Extract the (x, y) coordinate from the center of the cell holding the provided text.  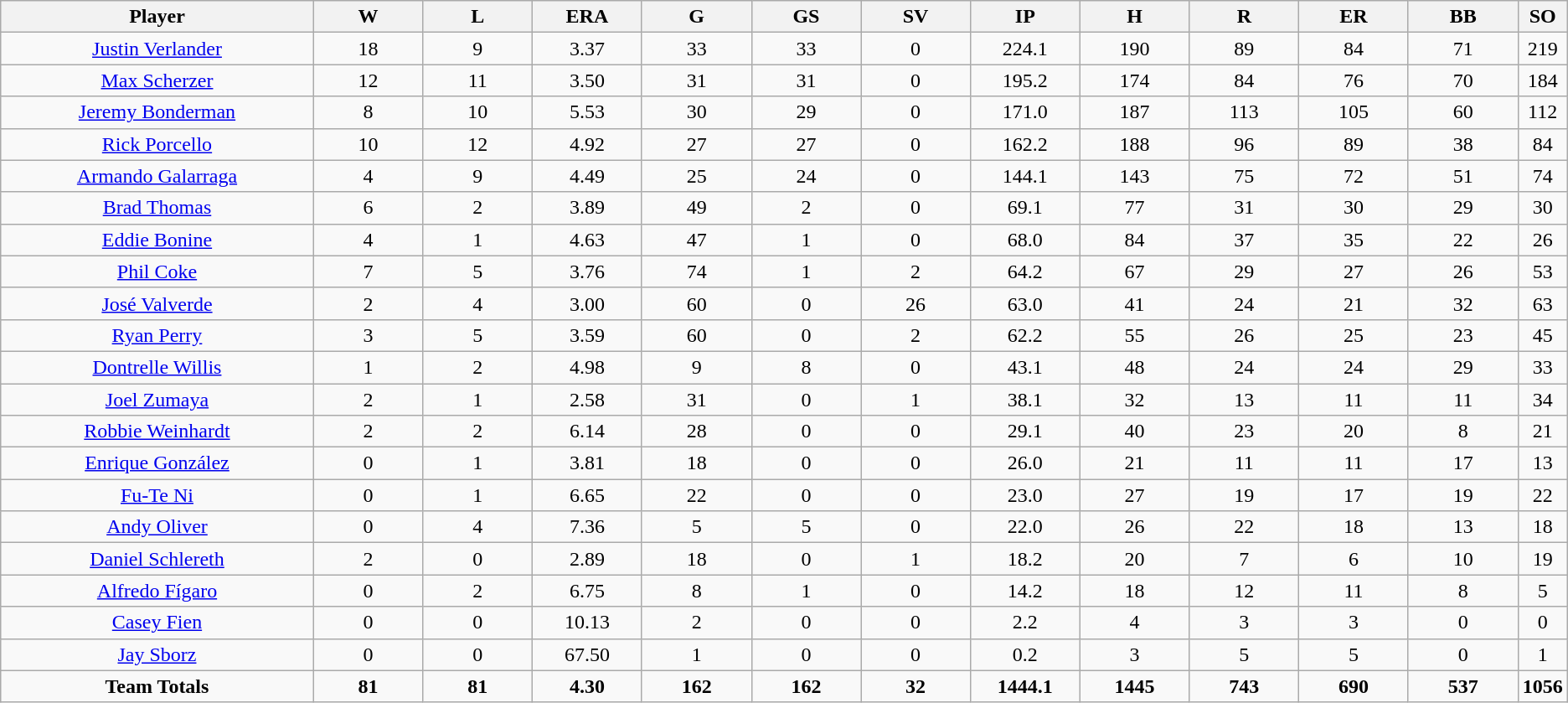
1444.1 (1025, 686)
4.49 (588, 176)
23.0 (1025, 495)
H (1134, 17)
SO (1543, 17)
Casey Fien (157, 623)
Robbie Weinhardt (157, 432)
35 (1354, 240)
0.2 (1025, 654)
48 (1134, 367)
3.81 (588, 463)
26.0 (1025, 463)
63 (1543, 303)
62.2 (1025, 335)
68.0 (1025, 240)
224.1 (1025, 49)
ERA (588, 17)
2.58 (588, 400)
105 (1354, 112)
6.75 (588, 591)
Daniel Schlereth (157, 559)
Team Totals (157, 686)
144.1 (1025, 176)
Ryan Perry (157, 335)
47 (697, 240)
171.0 (1025, 112)
Eddie Bonine (157, 240)
29.1 (1025, 432)
1056 (1543, 686)
Jay Sborz (157, 654)
195.2 (1025, 80)
37 (1245, 240)
Jeremy Bonderman (157, 112)
75 (1245, 176)
18.2 (1025, 559)
Justin Verlander (157, 49)
45 (1543, 335)
G (697, 17)
Rick Porcello (157, 144)
77 (1134, 208)
71 (1462, 49)
4.63 (588, 240)
3.59 (588, 335)
219 (1543, 49)
187 (1134, 112)
Armando Galarraga (157, 176)
537 (1462, 686)
188 (1134, 144)
43.1 (1025, 367)
174 (1134, 80)
3.76 (588, 271)
14.2 (1025, 591)
38 (1462, 144)
7.36 (588, 527)
113 (1245, 112)
6.65 (588, 495)
184 (1543, 80)
Fu-Te Ni (157, 495)
72 (1354, 176)
3.00 (588, 303)
53 (1543, 271)
6.14 (588, 432)
4.98 (588, 367)
28 (697, 432)
55 (1134, 335)
190 (1134, 49)
63.0 (1025, 303)
Joel Zumaya (157, 400)
ER (1354, 17)
40 (1134, 432)
143 (1134, 176)
Player (157, 17)
Max Scherzer (157, 80)
34 (1543, 400)
BB (1462, 17)
51 (1462, 176)
69.1 (1025, 208)
GS (806, 17)
R (1245, 17)
67.50 (588, 654)
4.30 (588, 686)
Dontrelle Willis (157, 367)
76 (1354, 80)
49 (697, 208)
64.2 (1025, 271)
690 (1354, 686)
1445 (1134, 686)
3.37 (588, 49)
38.1 (1025, 400)
2.89 (588, 559)
IP (1025, 17)
162.2 (1025, 144)
5.53 (588, 112)
Brad Thomas (157, 208)
22.0 (1025, 527)
Enrique González (157, 463)
70 (1462, 80)
L (477, 17)
96 (1245, 144)
3.50 (588, 80)
67 (1134, 271)
743 (1245, 686)
José Valverde (157, 303)
Alfredo Fígaro (157, 591)
4.92 (588, 144)
Andy Oliver (157, 527)
10.13 (588, 623)
2.2 (1025, 623)
3.89 (588, 208)
41 (1134, 303)
112 (1543, 112)
Phil Coke (157, 271)
W (369, 17)
SV (916, 17)
